Scan for the cell matching the given text and deliver its [X, Y] coordinate at center. 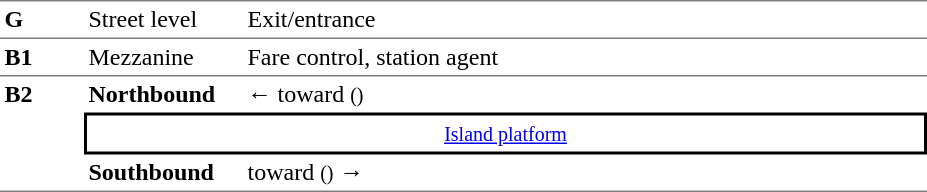
← toward () [585, 94]
toward () → [585, 173]
Mezzanine [164, 57]
Southbound [164, 173]
G [42, 20]
Exit/entrance [585, 20]
B2 [42, 134]
Island platform [506, 133]
Fare control, station agent [585, 57]
Street level [164, 20]
B1 [42, 57]
Northbound [164, 94]
